For the text-containing cell, return its midpoint in (x, y) coordinate format. 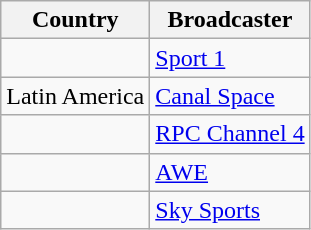
Latin America (76, 96)
Sport 1 (230, 58)
Broadcaster (230, 20)
Country (76, 20)
AWE (230, 172)
Sky Sports (230, 210)
RPC Channel 4 (230, 134)
Canal Space (230, 96)
